Return the [x, y] coordinate for the center point of the cell that contains the specified text.  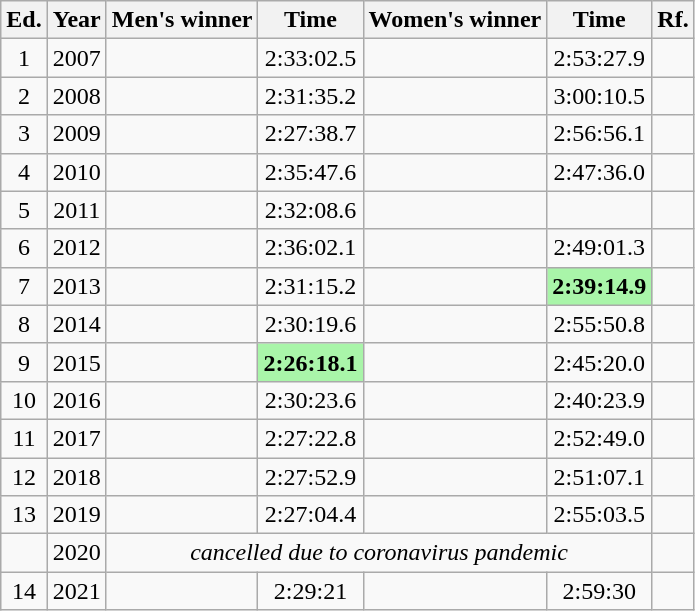
2:33:02.5 [310, 58]
2018 [76, 477]
2:47:36.0 [600, 172]
2:27:38.7 [310, 134]
2:27:52.9 [310, 477]
3 [24, 134]
2011 [76, 210]
2021 [76, 591]
Women's winner [455, 20]
2:51:07.1 [600, 477]
2009 [76, 134]
2012 [76, 248]
6 [24, 248]
cancelled due to coronavirus pandemic [379, 553]
5 [24, 210]
2007 [76, 58]
Year [76, 20]
2:52:49.0 [600, 438]
7 [24, 286]
12 [24, 477]
2008 [76, 96]
2:30:23.6 [310, 400]
2:39:14.9 [600, 286]
2:36:02.1 [310, 248]
Ed. [24, 20]
2013 [76, 286]
2010 [76, 172]
4 [24, 172]
2:49:01.3 [600, 248]
2019 [76, 515]
3:00:10.5 [600, 96]
2:31:15.2 [310, 286]
2:32:08.6 [310, 210]
2020 [76, 553]
2:30:19.6 [310, 324]
2:31:35.2 [310, 96]
8 [24, 324]
2:29:21 [310, 591]
2 [24, 96]
2:40:23.9 [600, 400]
11 [24, 438]
2:53:27.9 [600, 58]
2:45:20.0 [600, 362]
Rf. [673, 20]
13 [24, 515]
2014 [76, 324]
2:27:22.8 [310, 438]
10 [24, 400]
2:56:56.1 [600, 134]
14 [24, 591]
2015 [76, 362]
2:27:04.4 [310, 515]
1 [24, 58]
2017 [76, 438]
2:55:03.5 [600, 515]
2:59:30 [600, 591]
2:35:47.6 [310, 172]
9 [24, 362]
2:26:18.1 [310, 362]
2016 [76, 400]
2:55:50.8 [600, 324]
Men's winner [182, 20]
